Scan for the cell matching the given text and deliver its (X, Y) coordinate at center. 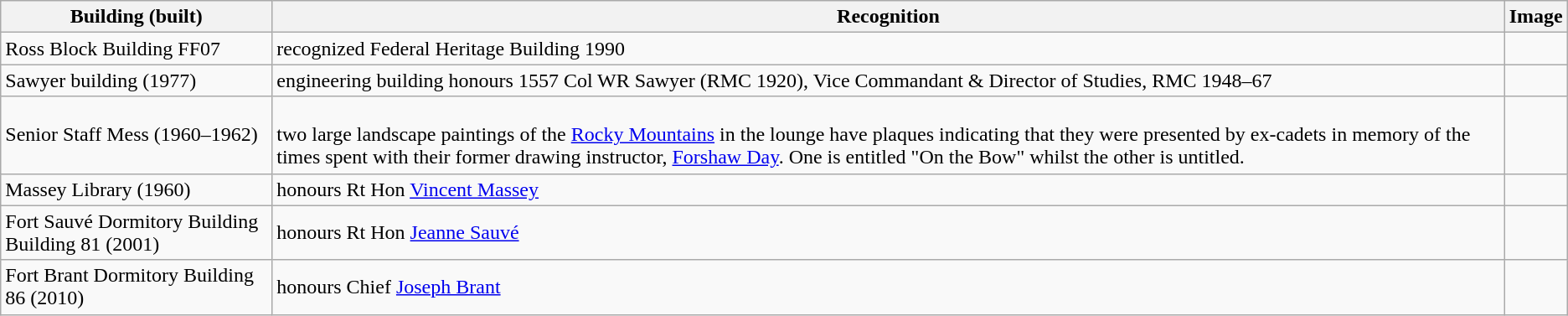
honours Rt Hon Jeanne Sauvé (888, 233)
Massey Library (1960) (137, 189)
Building (built) (137, 17)
Senior Staff Mess (1960–1962) (137, 135)
Fort Brant Dormitory Building 86 (2010) (137, 287)
honours Chief Joseph Brant (888, 287)
honours Rt Hon Vincent Massey (888, 189)
Ross Block Building FF07 (137, 49)
recognized Federal Heritage Building 1990 (888, 49)
Image (1536, 17)
Fort Sauvé Dormitory Building Building 81 (2001) (137, 233)
engineering building honours 1557 Col WR Sawyer (RMC 1920), Vice Commandant & Director of Studies, RMC 1948–67 (888, 80)
Sawyer building (1977) (137, 80)
Recognition (888, 17)
